Identify which cell holds the provided text, then report its (x, y) central coordinate. 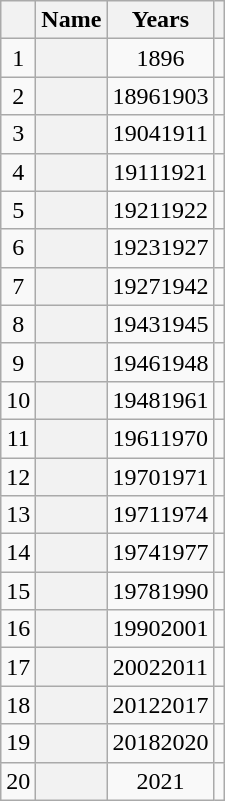
17 (18, 667)
19461948 (160, 362)
1 (18, 58)
19902001 (160, 629)
7 (18, 286)
19041911 (160, 134)
1896 (160, 58)
19231927 (160, 248)
19711974 (160, 515)
19271942 (160, 286)
13 (18, 515)
15 (18, 591)
20022011 (160, 667)
18 (18, 705)
2 (18, 96)
14 (18, 553)
6 (18, 248)
18961903 (160, 96)
4 (18, 172)
10 (18, 400)
2021 (160, 781)
19 (18, 743)
5 (18, 210)
20182020 (160, 743)
20122017 (160, 705)
Name (72, 20)
19701971 (160, 477)
19211922 (160, 210)
11 (18, 438)
19741977 (160, 553)
8 (18, 324)
16 (18, 629)
19611970 (160, 438)
3 (18, 134)
12 (18, 477)
20 (18, 781)
Years (160, 20)
19781990 (160, 591)
19481961 (160, 400)
19111921 (160, 172)
19431945 (160, 324)
9 (18, 362)
